Search for the cell housing the specified text and yield its [x, y] center coordinate. 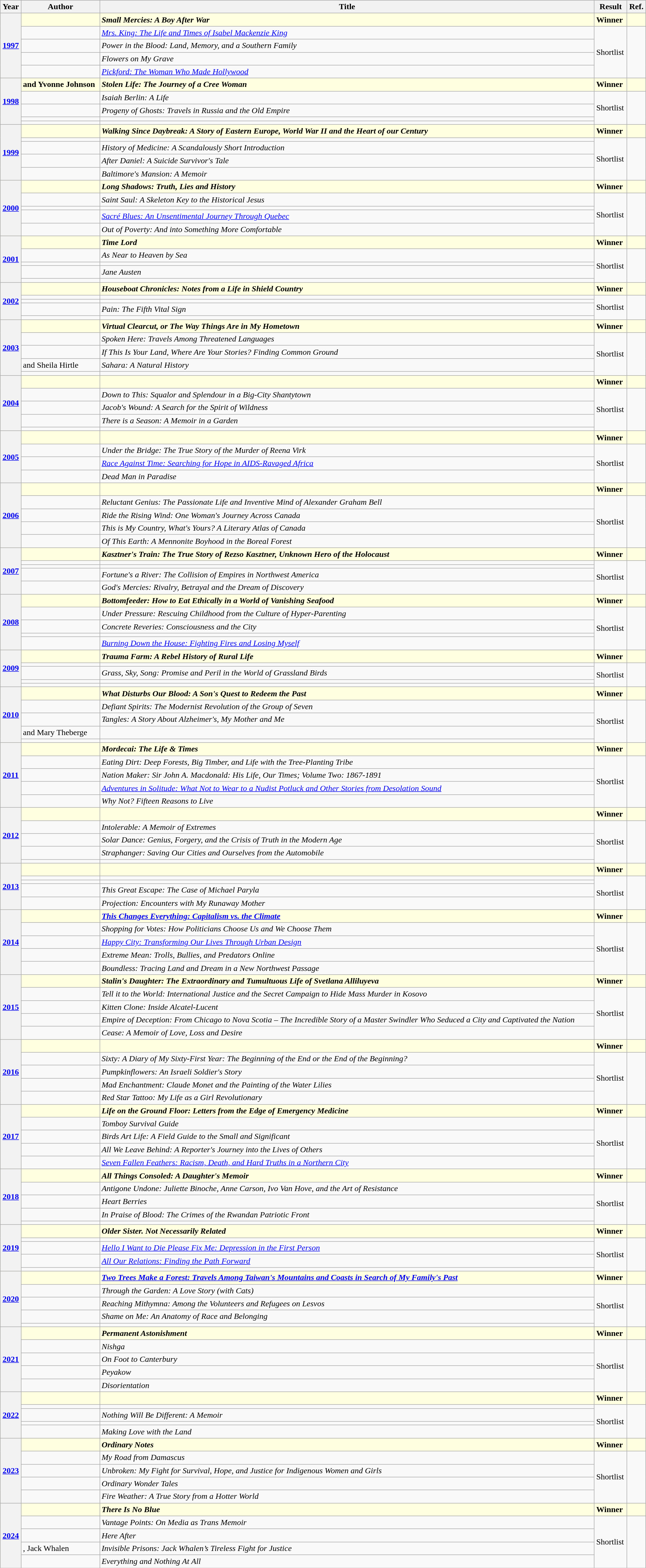
2012 [11, 835]
Mordecai: The Life & Times [347, 749]
Hello I Want to Die Please Fix Me: Depression in the First Person [347, 1248]
Small Mercies: A Boy After War [347, 20]
Nation Maker: Sir John A. Macdonald: His Life, Our Times; Volume Two: 1867-1891 [347, 775]
and Yvonne Johnson [61, 85]
Baltimore's Mansion: A Memoir [347, 174]
Through the Garden: A Love Story (with Cats) [347, 1291]
and Sheila Hirtle [61, 365]
Straphanger: Saving Our Cities and Ourselves from the Automobile [347, 853]
Birds Art Life: A Field Guide to the Small and Significant [347, 1137]
Under Pressure: Rescuing Childhood from the Culture of Hyper-Parenting [347, 613]
Year [11, 7]
Permanent Astonishment [347, 1333]
Race Against Time: Searching for Hope in AIDS-Ravaged Africa [347, 463]
Disorientation [347, 1385]
Shame on Me: An Anatomy of Race and Belonging [347, 1316]
Power in the Blood: Land, Memory, and a Southern Family [347, 46]
Peyakow [347, 1372]
Nothing Will Be Different: A Memoir [347, 1415]
On Foot to Canterbury [347, 1359]
2020 [11, 1299]
This Great Escape: The Case of Michael Paryla [347, 890]
Bottomfeeder: How to Eat Ethically in a World of Vanishing Seafood [347, 600]
Sahara: A Natural History [347, 365]
Intolerable: A Memoir of Extremes [347, 827]
1998 [11, 101]
As Near to Heaven by Sea [347, 255]
Long Shadows: Truth, Lies and History [347, 187]
Mad Enchantment: Claude Monet and the Painting of the Water Lilies [347, 1085]
Tangles: A Story About Alzheimer's, My Mother and Me [347, 719]
Down to This: Squalor and Splendour in a Big-City Shantytown [347, 395]
Ordinary Notes [347, 1445]
This Changes Everything: Capitalism vs. the Climate [347, 916]
This is My Country, What's Yours? A Literary Atlas of Canada [347, 528]
2000 [11, 208]
2002 [11, 301]
Cease: A Memoir of Love, Loss and Desire [347, 1033]
2014 [11, 942]
Stolen Life: The Journey of a Cree Woman [347, 85]
Kitten Clone: Inside Alcatel-Lucent [347, 1007]
Tell it to the World: International Justice and the Secret Campaign to Hide Mass Murder in Kosovo [347, 994]
All Our Relations: Finding the Path Forward [347, 1261]
Pain: The Fifth Vital Sign [347, 309]
Reaching Mithymna: Among the Volunteers and Refugees on Lesvos [347, 1304]
2021 [11, 1359]
Houseboat Chronicles: Notes from a Life in Shield Country [347, 289]
Result [611, 7]
Extreme Mean: Trolls, Bullies, and Predators Online [347, 955]
There is a Season: A Memoir in a Garden [347, 421]
2003 [11, 348]
Progeny of Ghosts: Travels in Russia and the Old Empire [347, 110]
Burning Down the House: Fighting Fires and Losing Myself [347, 643]
2009 [11, 668]
2001 [11, 259]
Sixty: A Diary of My Sixty-First Year: The Beginning of the End or the End of the Beginning? [347, 1059]
2010 [11, 715]
Time Lord [347, 242]
Sacré Blues: An Unsentimental Journey Through Quebec [347, 216]
Of This Earth: A Mennonite Boyhood in the Boreal Forest [347, 541]
Spoken Here: Travels Among Threatened Languages [347, 339]
1999 [11, 152]
Seven Fallen Feathers: Racism, Death, and Hard Truths in a Northern City [347, 1162]
Author [61, 7]
2006 [11, 515]
Why Not? Fifteen Reasons to Live [347, 801]
2008 [11, 622]
Pumpkinflowers: An Israeli Soldier's Story [347, 1072]
2018 [11, 1197]
Nishga [347, 1346]
In Praise of Blood: The Crimes of the Rwandan Patriotic Front [347, 1214]
2017 [11, 1137]
Unbroken: My Fight for Survival, Hope, and Justice for Indigenous Women and Girls [347, 1471]
Trauma Farm: A Rebel History of Rural Life [347, 656]
Out of Poverty: And into Something More Comfortable [347, 229]
Concrete Reveries: Consciousness and the City [347, 626]
2011 [11, 775]
Empire of Deception: From Chicago to Nova Scotia – The Incredible Story of a Master Swindler Who Seduced a City and Captivated the Nation [347, 1020]
, Jack Whalen [61, 1548]
Making Love with the Land [347, 1432]
Grass, Sky, Song: Promise and Peril in the World of Grassland Birds [347, 673]
2015 [11, 1007]
Reluctant Genius: The Passionate Life and Inventive Mind of Alexander Graham Bell [347, 502]
After Daniel: A Suicide Survivor's Tale [347, 161]
Eating Dirt: Deep Forests, Big Timber, and Life with the Tree-Planting Tribe [347, 762]
Isaiah Berlin: A Life [347, 97]
Ride the Rising Wind: One Woman's Journey Across Canada [347, 515]
Flowers on My Grave [347, 59]
Stalin's Daughter: The Extraordinary and Tumultuous Life of Svetlana Alliluyeva [347, 981]
1997 [11, 46]
My Road from Damascus [347, 1458]
Everything and Nothing At All [347, 1561]
History of Medicine: A Scandalously Short Introduction [347, 148]
2004 [11, 403]
Happy City: Transforming Our Lives Through Urban Design [347, 942]
Older Sister. Not Necessarily Related [347, 1231]
Adventures in Solitude: What Not to Wear to a Nudist Potluck and Other Stories from Desolation Sound [347, 788]
and Mary Theberge [61, 732]
Fire Weather: A True Story from a Hotter World [347, 1496]
Dead Man in Paradise [347, 476]
Life on the Ground Floor: Letters from the Edge of Emergency Medicine [347, 1111]
Walking Since Daybreak: A Story of Eastern Europe, World War II and the Heart of our Century [347, 131]
Invisible Prisons: Jack Whalen’s Tireless Fight for Justice [347, 1548]
What Disturbs Our Blood: A Son's Quest to Redeem the Past [347, 694]
All Things Consoled: A Daughter's Memoir [347, 1175]
Antigone Undone: Juliette Binoche, Anne Carson, Ivo Van Hove, and the Art of Resistance [347, 1188]
2022 [11, 1415]
2016 [11, 1072]
Virtual Clearcut, or The Way Things Are in My Hometown [347, 326]
2024 [11, 1535]
Two Trees Make a Forest: Travels Among Taiwan's Mountains and Coasts in Search of My Family's Past [347, 1278]
Kasztner's Train: The True Story of Rezso Kasztner, Unknown Hero of the Holocaust [347, 554]
2019 [11, 1248]
2007 [11, 571]
There Is No Blue [347, 1509]
Jacob's Wound: A Search for the Spirit of Wildness [347, 408]
Ordinary Wonder Tales [347, 1483]
2023 [11, 1471]
Here After [347, 1535]
God's Mercies: Rivalry, Betrayal and the Dream of Discovery [347, 588]
Under the Bridge: The True Story of the Murder of Reena Virk [347, 450]
Saint Saul: A Skeleton Key to the Historical Jesus [347, 200]
Projection: Encounters with My Runaway Mother [347, 903]
Red Star Tattoo: My Life as a Girl Revolutionary [347, 1098]
Ref. [636, 7]
2013 [11, 886]
Boundless: Tracing Land and Dream in a New Northwest Passage [347, 968]
Shopping for Votes: How Politicians Choose Us and We Choose Them [347, 929]
2005 [11, 457]
Title [347, 7]
Heart Berries [347, 1201]
Solar Dance: Genius, Forgery, and the Crisis of Truth in the Modern Age [347, 840]
Pickford: The Woman Who Made Hollywood [347, 72]
If This Is Your Land, Where Are Your Stories? Finding Common Ground [347, 352]
All We Leave Behind: A Reporter's Journey into the Lives of Others [347, 1150]
Mrs. King: The Life and Times of Isabel Mackenzie King [347, 33]
Fortune's a River: The Collision of Empires in Northwest America [347, 575]
Jane Austen [347, 272]
Defiant Spirits: The Modernist Revolution of the Group of Seven [347, 706]
Vantage Points: On Media as Trans Memoir [347, 1522]
Tomboy Survival Guide [347, 1124]
